Capture the cell that displays the provided text and extract its [X, Y] central coordinate. 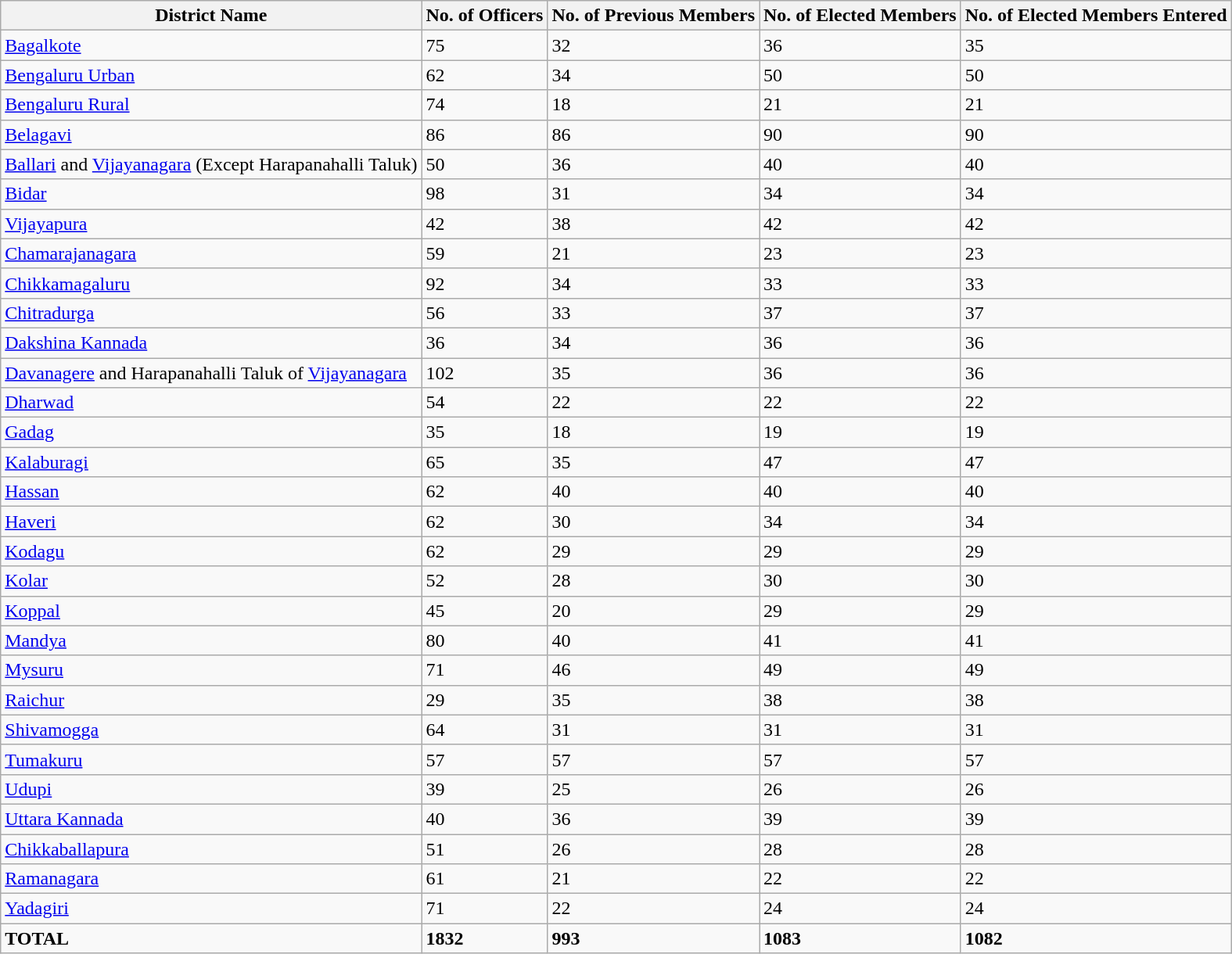
No. of Previous Members [654, 16]
Bengaluru Rural [211, 105]
Hassan [211, 492]
Gadag [211, 432]
Chikkaballapura [211, 848]
54 [485, 403]
20 [654, 611]
Tumakuru [211, 759]
No. of Officers [485, 16]
Mandya [211, 640]
Shivamogga [211, 730]
92 [485, 283]
993 [654, 938]
1082 [1096, 938]
102 [485, 373]
Bidar [211, 194]
District Name [211, 16]
1083 [860, 938]
61 [485, 879]
Yadagiri [211, 909]
74 [485, 105]
Dharwad [211, 403]
TOTAL [211, 938]
56 [485, 313]
Mysuru [211, 670]
No. of Elected Members [860, 16]
75 [485, 45]
Koppal [211, 611]
Uttara Kannada [211, 819]
64 [485, 730]
Ballari and Vijayanagara (Except Harapanahalli Taluk) [211, 164]
Chitradurga [211, 313]
65 [485, 462]
Ramanagara [211, 879]
51 [485, 848]
Chamarajanagara [211, 253]
1832 [485, 938]
Kalaburagi [211, 462]
80 [485, 640]
52 [485, 581]
Chikkamagaluru [211, 283]
45 [485, 611]
No. of Elected Members Entered [1096, 16]
Vijayapura [211, 224]
32 [654, 45]
25 [654, 789]
Raichur [211, 700]
59 [485, 253]
Udupi [211, 789]
Haveri [211, 522]
Bagalkote [211, 45]
Kodagu [211, 551]
Belagavi [211, 134]
Bengaluru Urban [211, 75]
Dakshina Kannada [211, 343]
98 [485, 194]
46 [654, 670]
Kolar [211, 581]
Davanagere and Harapanahalli Taluk of Vijayanagara [211, 373]
